Capture the cell that displays the provided text and extract its [X, Y] central coordinate. 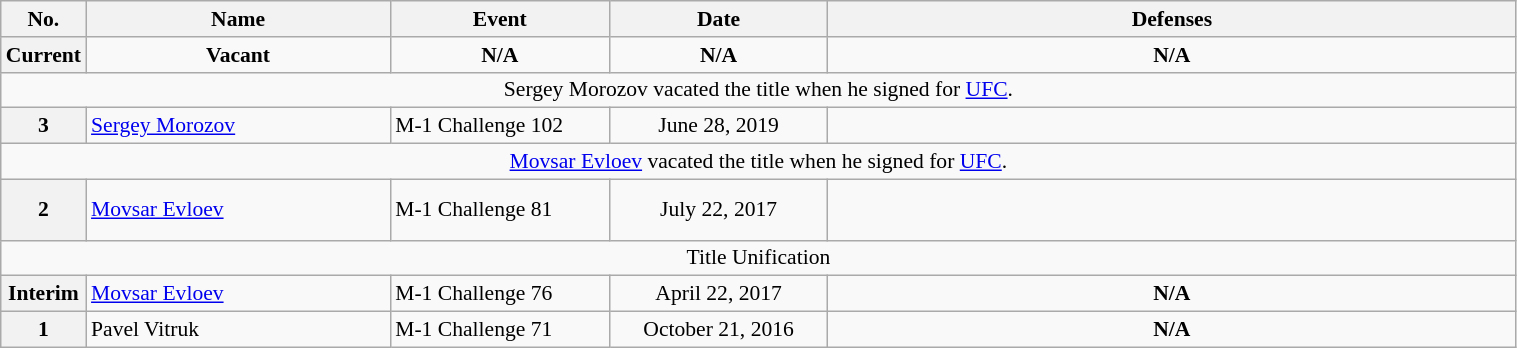
July 22, 2017 [718, 210]
June 28, 2019 [718, 126]
M-1 Challenge 71 [500, 330]
October 21, 2016 [718, 330]
Movsar Evloev vacated the title when he signed for UFC. [758, 162]
Title Unification [758, 258]
Pavel Vitruk [238, 330]
2 [44, 210]
Sergey Morozov vacated the title when he signed for UFC. [758, 90]
M-1 Challenge 81 [500, 210]
Date [718, 19]
M-1 Challenge 76 [500, 294]
Event [500, 19]
No. [44, 19]
M-1 Challenge 102 [500, 126]
1 [44, 330]
Interim [44, 294]
Vacant [238, 55]
3 [44, 126]
Sergey Morozov [238, 126]
Name [238, 19]
Defenses [1172, 19]
April 22, 2017 [718, 294]
Current [44, 55]
